Detect which cell encompasses the target text, then output its [x, y] center coordinate. 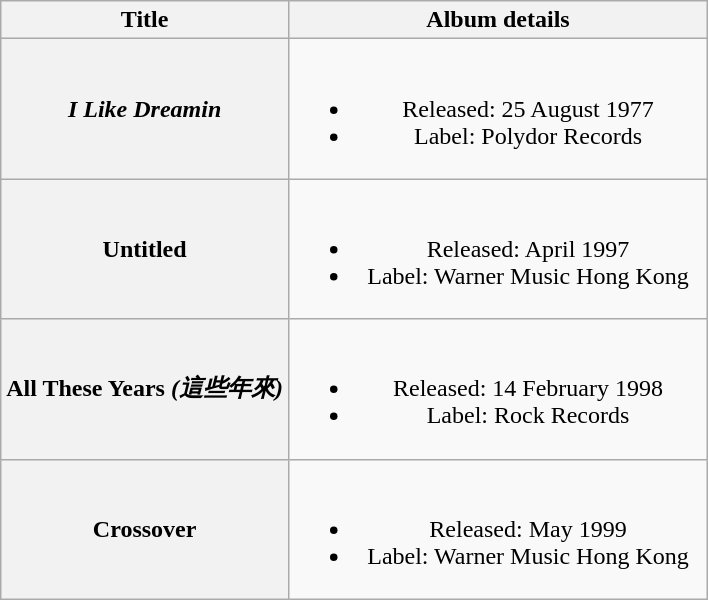
I Like Dreamin [145, 109]
Released: 14 February 1998Label: Rock Records [498, 389]
Crossover [145, 529]
Title [145, 20]
All These Years (這些年來) [145, 389]
Released: 25 August 1977Label: Polydor Records [498, 109]
Released: April 1997Label: Warner Music Hong Kong [498, 249]
Untitled [145, 249]
Album details [498, 20]
Released: May 1999Label: Warner Music Hong Kong [498, 529]
